Return [x, y] of the center of cell containing provided text 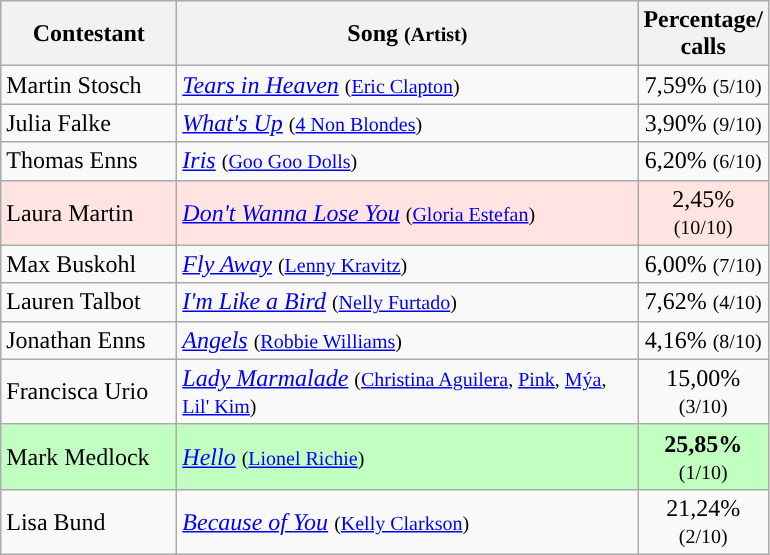
Contestant [89, 34]
2,45% (10/10) [704, 212]
Thomas Enns [89, 161]
Laura Martin [89, 212]
15,00% (3/10) [704, 392]
21,24% (2/10) [704, 522]
Fly Away (Lenny Kravitz) [408, 264]
3,90% (9/10) [704, 123]
Percentage/calls [704, 34]
Song (Artist) [408, 34]
Lady Marmalade (Christina Aguilera, Pink, Mýa, Lil' Kim) [408, 392]
7,59% (5/10) [704, 85]
Jonathan Enns [89, 340]
Francisca Urio [89, 392]
Julia Falke [89, 123]
25,85% (1/10) [704, 456]
4,16% (8/10) [704, 340]
Hello (Lionel Richie) [408, 456]
Don't Wanna Lose You (Gloria Estefan) [408, 212]
6,00% (7/10) [704, 264]
Angels (Robbie Williams) [408, 340]
Tears in Heaven (Eric Clapton) [408, 85]
Lauren Talbot [89, 302]
Mark Medlock [89, 456]
Lisa Bund [89, 522]
What's Up (4 Non Blondes) [408, 123]
7,62% (4/10) [704, 302]
I'm Like a Bird (Nelly Furtado) [408, 302]
Max Buskohl [89, 264]
Because of You (Kelly Clarkson) [408, 522]
6,20% (6/10) [704, 161]
Martin Stosch [89, 85]
Iris (Goo Goo Dolls) [408, 161]
